Extract the (x, y) coordinate from the center of the cell holding the provided text.  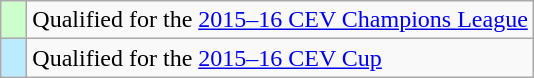
Qualified for the 2015–16 CEV Champions League (280, 20)
Qualified for the 2015–16 CEV Cup (280, 58)
